Return the (x, y) coordinate for the center point of the cell that contains the specified text.  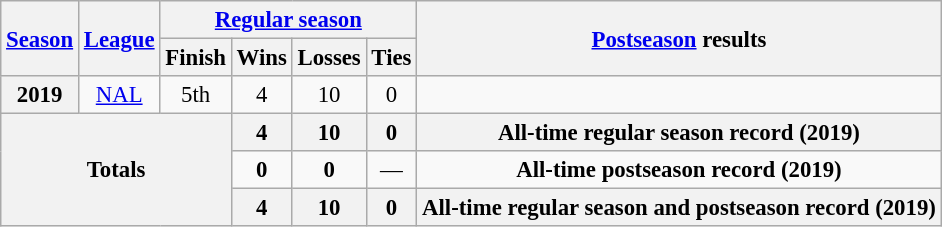
2019 (40, 95)
Regular season (288, 20)
5th (196, 95)
NAL (118, 95)
Season (40, 38)
League (118, 38)
Finish (196, 58)
Postseason results (679, 38)
— (392, 170)
All-time postseason record (2019) (679, 170)
Losses (329, 58)
Wins (262, 58)
Ties (392, 58)
Totals (116, 170)
All-time regular season record (2019) (679, 133)
All-time regular season and postseason record (2019) (679, 208)
